Return the (x, y) coordinate for the center point of the cell that contains the specified text.  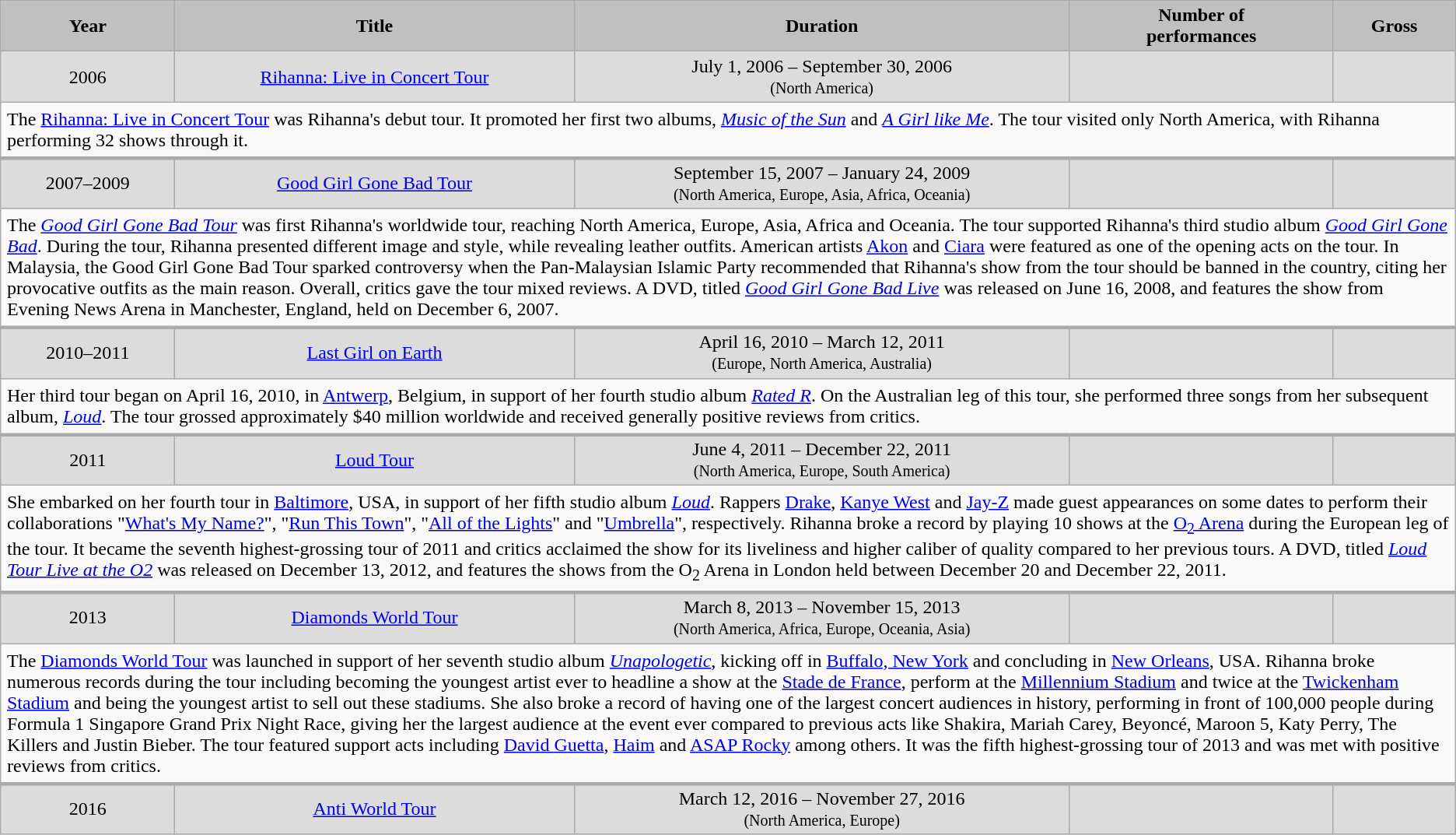
July 1, 2006 – September 30, 2006(North America) (821, 76)
Duration (821, 26)
Last Girl on Earth (375, 353)
Number ofperformances (1201, 26)
2013 (88, 618)
2011 (88, 459)
2007–2009 (88, 184)
Anti World Tour (375, 809)
Diamonds World Tour (375, 618)
April 16, 2010 – March 12, 2011(Europe, North America, Australia) (821, 353)
Title (375, 26)
Good Girl Gone Bad Tour (375, 184)
Year (88, 26)
March 8, 2013 – November 15, 2013(North America, Africa, Europe, Oceania, Asia) (821, 618)
2010–2011 (88, 353)
June 4, 2011 – December 22, 2011(North America, Europe, South America) (821, 459)
Rihanna: Live in Concert Tour (375, 76)
March 12, 2016 – November 27, 2016(North America, Europe) (821, 809)
Loud Tour (375, 459)
2016 (88, 809)
Gross (1394, 26)
2006 (88, 76)
September 15, 2007 – January 24, 2009(North America, Europe, Asia, Africa, Oceania) (821, 184)
